Return [x, y] of the center of cell containing provided text 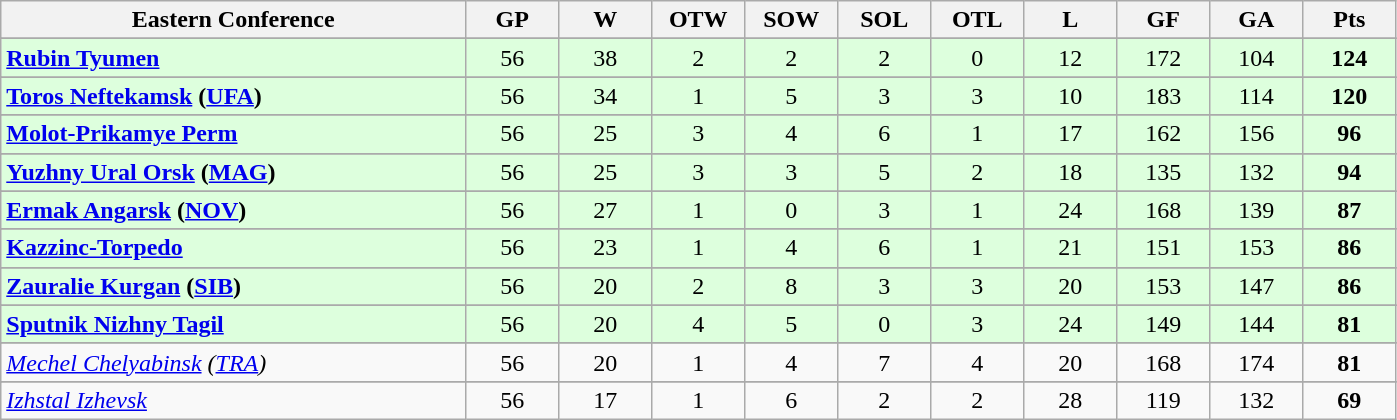
8 [792, 286]
34 [606, 96]
10 [1070, 96]
149 [1164, 324]
Mechel Chelyabinsk (TRA) [234, 362]
GP [512, 20]
Pts [1350, 20]
124 [1350, 58]
94 [1350, 172]
119 [1164, 400]
SOL [884, 20]
Izhstal Izhevsk [234, 400]
12 [1070, 58]
GF [1164, 20]
Ermak Angarsk (NOV) [234, 210]
144 [1256, 324]
156 [1256, 134]
Yuzhny Ural Orsk (MAG) [234, 172]
183 [1164, 96]
104 [1256, 58]
151 [1164, 248]
Zauralie Kurgan (SIB) [234, 286]
Sputnik Nizhny Tagil [234, 324]
GA [1256, 20]
69 [1350, 400]
7 [884, 362]
139 [1256, 210]
Kazzinc-Torpedo [234, 248]
28 [1070, 400]
135 [1164, 172]
Toros Neftekamsk (UFA) [234, 96]
Rubin Tyumen [234, 58]
Eastern Conference [234, 20]
23 [606, 248]
21 [1070, 248]
174 [1256, 362]
SOW [792, 20]
114 [1256, 96]
147 [1256, 286]
Molot-Prikamye Perm [234, 134]
38 [606, 58]
120 [1350, 96]
OTL [978, 20]
27 [606, 210]
87 [1350, 210]
W [606, 20]
162 [1164, 134]
18 [1070, 172]
172 [1164, 58]
L [1070, 20]
OTW [698, 20]
96 [1350, 134]
